From the cell containing the given text, extract its center point as (x, y) coordinate. 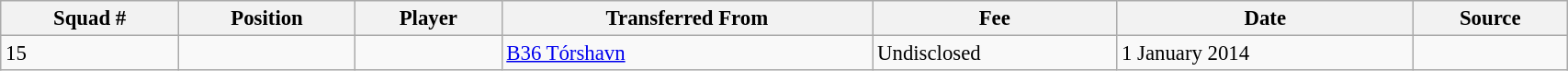
Squad # (90, 18)
Source (1490, 18)
Position (266, 18)
15 (90, 53)
1 January 2014 (1266, 53)
B36 Tórshavn (687, 53)
Player (428, 18)
Date (1266, 18)
Fee (995, 18)
Transferred From (687, 18)
Undisclosed (995, 53)
